Scan for the cell matching the given text and deliver its [x, y] coordinate at center. 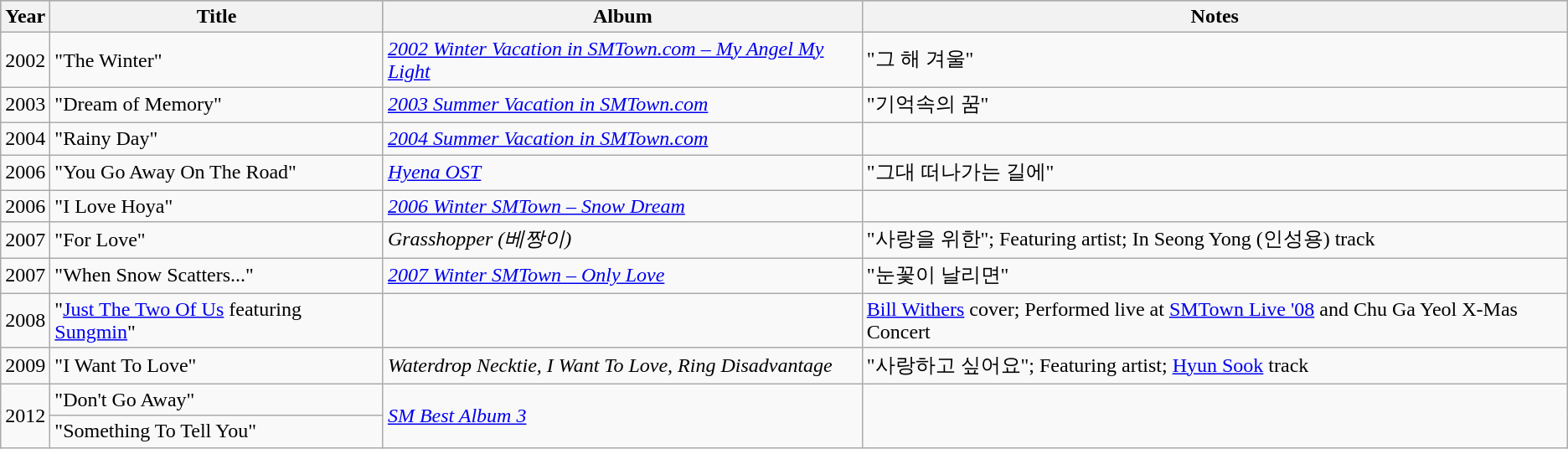
"When Snow Scatters..." [217, 276]
2008 [25, 320]
"사랑하고 싶어요"; Featuring artist; Hyun Sook track [1215, 365]
2002 [25, 60]
"The Winter" [217, 60]
Year [25, 17]
"I Love Hoya" [217, 206]
Album [622, 17]
Notes [1215, 17]
Grasshopper (베짱이) [622, 240]
2002 Winter Vacation in SMTown.com – My Angel My Light [622, 60]
"Dream of Memory" [217, 106]
2007 Winter SMTown – Only Love [622, 276]
"You Go Away On The Road" [217, 173]
"I Want To Love" [217, 365]
"기억속의 꿈" [1215, 106]
"Something To Tell You" [217, 431]
"사랑을 위한"; Featuring artist; In Seong Yong (인성용) track [1215, 240]
2004 Summer Vacation in SMTown.com [622, 138]
"Rainy Day" [217, 138]
2009 [25, 365]
"그 해 겨울" [1215, 60]
"그대 떠나가는 길에" [1215, 173]
Hyena OST [622, 173]
2004 [25, 138]
"For Love" [217, 240]
Title [217, 17]
Waterdrop Necktie, I Want To Love, Ring Disadvantage [622, 365]
SM Best Album 3 [622, 415]
"Just The Two Of Us featuring Sungmin" [217, 320]
2003 Summer Vacation in SMTown.com [622, 106]
"눈꽃이 날리면" [1215, 276]
2006 Winter SMTown – Snow Dream [622, 206]
"Don't Go Away" [217, 400]
2003 [25, 106]
2012 [25, 415]
Bill Withers cover; Performed live at SMTown Live '08 and Chu Ga Yeol X-Mas Concert [1215, 320]
